Capture the cell that displays the provided text and extract its [X, Y] central coordinate. 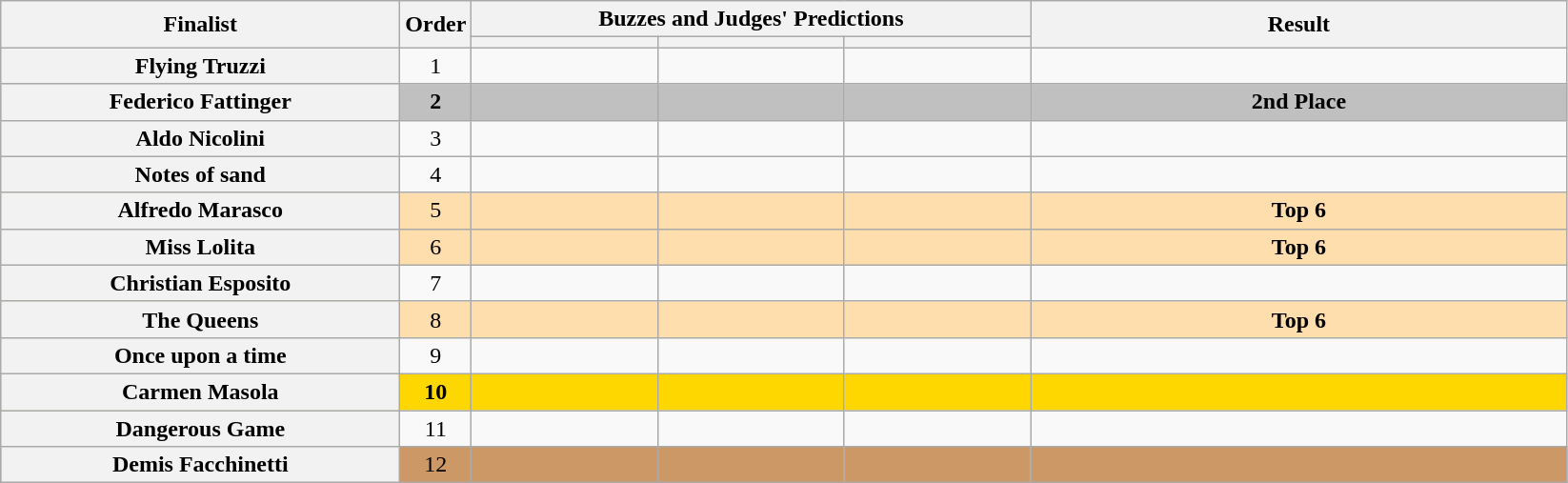
12 [436, 465]
7 [436, 283]
Federico Fattinger [200, 102]
1 [436, 66]
2nd Place [1299, 102]
Alfredo Marasco [200, 211]
Order [436, 25]
Result [1299, 25]
8 [436, 319]
Flying Truzzi [200, 66]
Christian Esposito [200, 283]
6 [436, 247]
9 [436, 355]
Buzzes and Judges' Predictions [751, 19]
Once upon a time [200, 355]
Miss Lolita [200, 247]
10 [436, 392]
Demis Facchinetti [200, 465]
Notes of sand [200, 174]
5 [436, 211]
2 [436, 102]
Finalist [200, 25]
Carmen Masola [200, 392]
4 [436, 174]
The Queens [200, 319]
Dangerous Game [200, 428]
11 [436, 428]
3 [436, 138]
Aldo Nicolini [200, 138]
